Search for the cell housing the specified text and yield its (x, y) center coordinate. 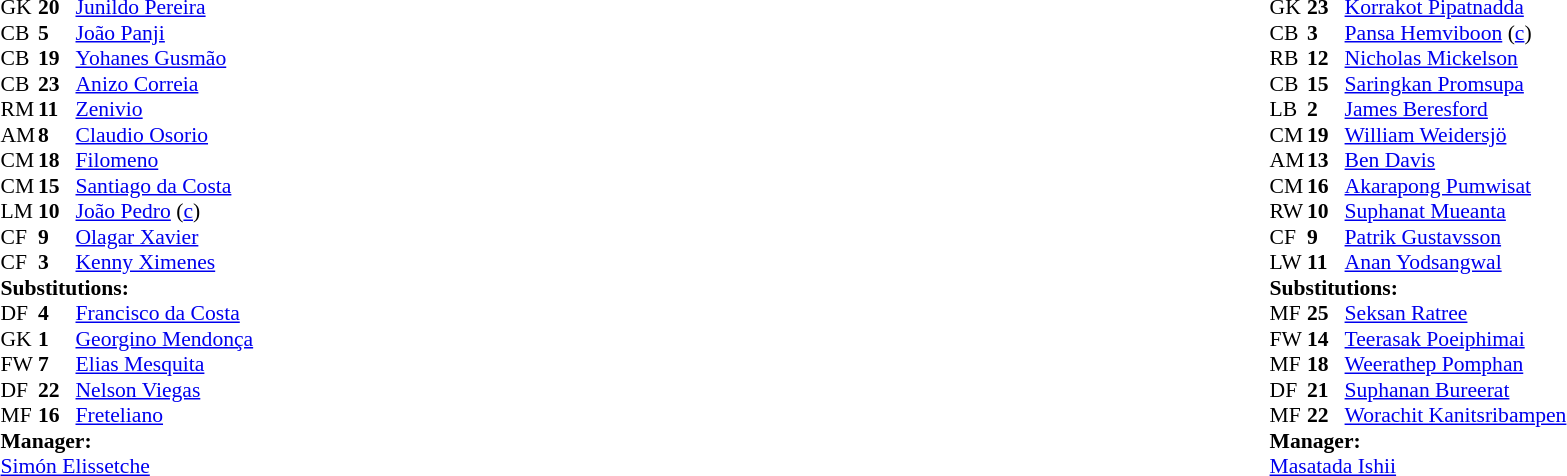
LM (19, 211)
7 (57, 365)
Filomeno (165, 161)
RW (1289, 211)
Weerathep Pomphan (1456, 365)
Francisco da Costa (165, 313)
5 (57, 33)
Teerasak Poeiphimai (1456, 339)
GK (19, 339)
21 (1326, 390)
Yohanes Gusmão (165, 59)
William Weidersjö (1456, 135)
Akarapong Pumwisat (1456, 186)
Zenivio (165, 109)
Saringkan Promsupa (1456, 84)
Anan Yodsangwal (1456, 263)
RM (19, 109)
2 (1326, 109)
25 (1326, 313)
Seksan Ratree (1456, 313)
Georgino Mendonça (165, 339)
23 (57, 84)
Suphanan Bureerat (1456, 390)
James Beresford (1456, 109)
Suphanat Mueanta (1456, 211)
Olagar Xavier (165, 237)
Anizo Correia (165, 84)
Nicholas Mickelson (1456, 59)
Pansa Hemviboon (c) (1456, 33)
1 (57, 339)
Ben Davis (1456, 161)
LB (1289, 109)
Kenny Ximenes (165, 263)
4 (57, 313)
Nelson Viegas (165, 390)
Freteliano (165, 415)
Claudio Osorio (165, 135)
13 (1326, 161)
João Panji (165, 33)
João Pedro (c) (165, 211)
LW (1289, 263)
Worachit Kanitsribampen (1456, 415)
Santiago da Costa (165, 186)
8 (57, 135)
RB (1289, 59)
Elias Mesquita (165, 365)
14 (1326, 339)
12 (1326, 59)
Patrik Gustavsson (1456, 237)
